Scan for the cell matching the given text and deliver its [x, y] coordinate at center. 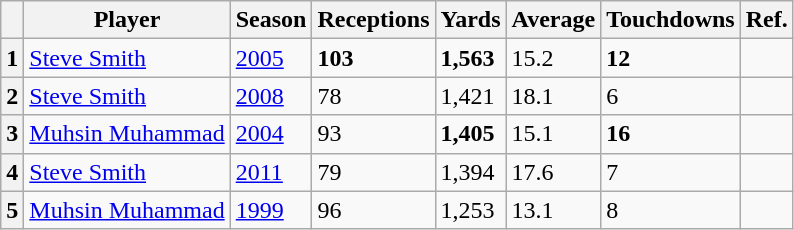
15.2 [554, 58]
2005 [271, 58]
Season [271, 20]
17.6 [554, 172]
7 [671, 172]
3 [12, 134]
18.1 [554, 96]
1 [12, 58]
2004 [271, 134]
Ref. [766, 20]
Yards [470, 20]
8 [671, 210]
16 [671, 134]
4 [12, 172]
5 [12, 210]
15.1 [554, 134]
1999 [271, 210]
1,405 [470, 134]
Average [554, 20]
1,253 [470, 210]
2011 [271, 172]
Touchdowns [671, 20]
13.1 [554, 210]
6 [671, 96]
2008 [271, 96]
1,421 [470, 96]
Receptions [374, 20]
1,563 [470, 58]
96 [374, 210]
1,394 [470, 172]
12 [671, 58]
78 [374, 96]
93 [374, 134]
2 [12, 96]
Player [127, 20]
103 [374, 58]
79 [374, 172]
